Identify which cell holds the provided text, then report its (X, Y) central coordinate. 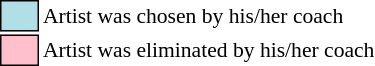
Artist was chosen by his/her coach (208, 16)
Artist was eliminated by his/her coach (208, 50)
